Locate the cell with the specified text and output its (X, Y) center coordinate. 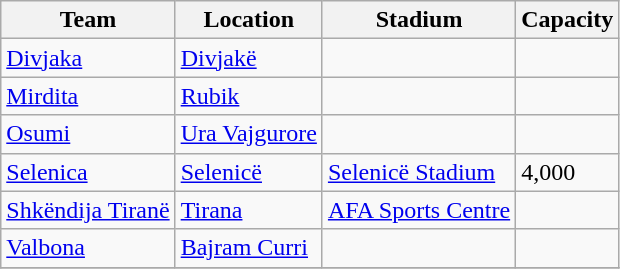
Selenicë (248, 172)
Mirdita (88, 96)
Bajram Curri (248, 248)
Shkëndija Tiranë (88, 210)
Team (88, 20)
Divjakë (248, 58)
Ura Vajgurore (248, 134)
Divjaka (88, 58)
Selenicë Stadium (418, 172)
Valbona (88, 248)
Osumi (88, 134)
Stadium (418, 20)
Tirana (248, 210)
Location (248, 20)
Selenica (88, 172)
4,000 (568, 172)
Capacity (568, 20)
AFA Sports Centre (418, 210)
Rubik (248, 96)
